Scan for the cell matching the given text and deliver its (X, Y) coordinate at center. 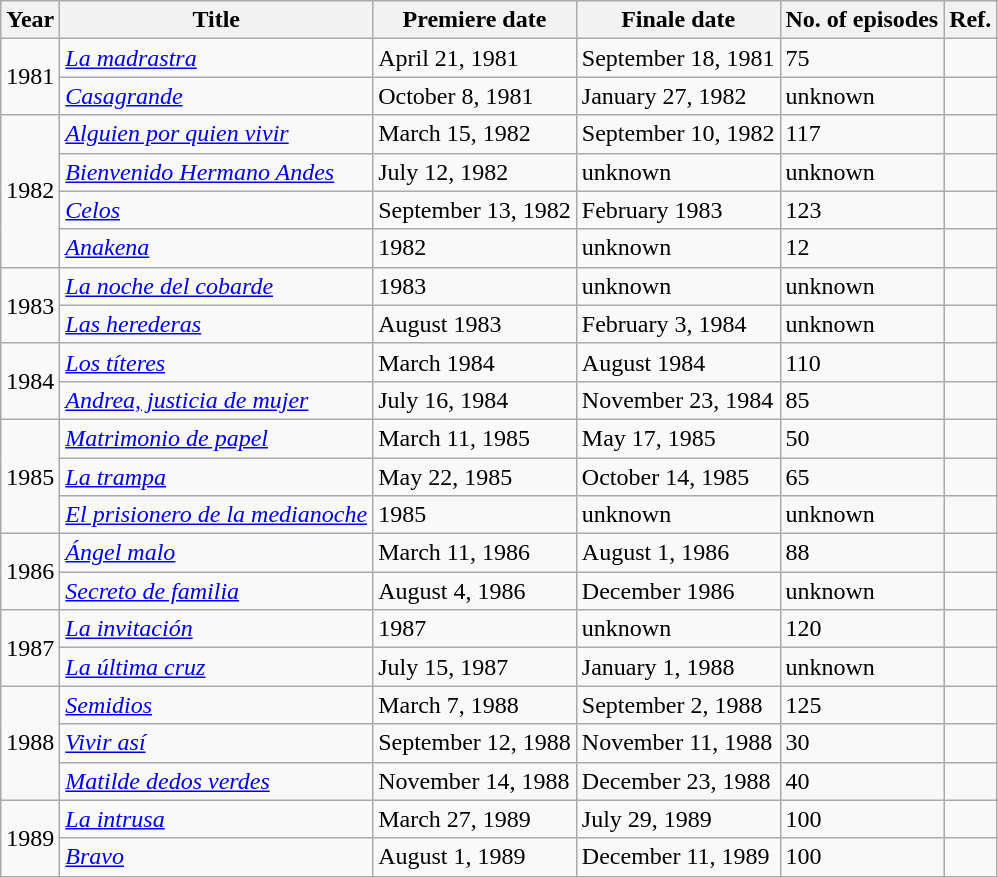
Secreto de familia (216, 591)
Ángel malo (216, 553)
Semidios (216, 705)
March 7, 1988 (475, 705)
La última cruz (216, 667)
September 2, 1988 (678, 705)
December 23, 1988 (678, 781)
30 (862, 743)
November 14, 1988 (475, 781)
85 (862, 400)
Ref. (970, 20)
1984 (30, 381)
Matilde dedos verdes (216, 781)
July 15, 1987 (475, 667)
88 (862, 553)
1981 (30, 77)
April 21, 1981 (475, 58)
Title (216, 20)
February 3, 1984 (678, 324)
120 (862, 629)
Anakena (216, 248)
Premiere date (475, 20)
La madrastra (216, 58)
Las herederas (216, 324)
Year (30, 20)
July 29, 1989 (678, 819)
El prisionero de la medianoche (216, 515)
December 1986 (678, 591)
40 (862, 781)
March 1984 (475, 362)
July 16, 1984 (475, 400)
October 8, 1981 (475, 96)
November 11, 1988 (678, 743)
August 1, 1989 (475, 857)
September 10, 1982 (678, 134)
January 1, 1988 (678, 667)
September 18, 1981 (678, 58)
1989 (30, 838)
Finale date (678, 20)
La intrusa (216, 819)
October 14, 1985 (678, 477)
65 (862, 477)
March 15, 1982 (475, 134)
August 1984 (678, 362)
Bienvenido Hermano Andes (216, 172)
March 11, 1985 (475, 438)
La trampa (216, 477)
August 1, 1986 (678, 553)
March 11, 1986 (475, 553)
75 (862, 58)
March 27, 1989 (475, 819)
Vivir así (216, 743)
Los títeres (216, 362)
50 (862, 438)
La noche del cobarde (216, 286)
12 (862, 248)
July 12, 1982 (475, 172)
Alguien por quien vivir (216, 134)
Matrimonio de papel (216, 438)
Casagrande (216, 96)
1988 (30, 743)
November 23, 1984 (678, 400)
May 17, 1985 (678, 438)
February 1983 (678, 210)
May 22, 1985 (475, 477)
Celos (216, 210)
117 (862, 134)
August 4, 1986 (475, 591)
August 1983 (475, 324)
No. of episodes (862, 20)
La invitación (216, 629)
January 27, 1982 (678, 96)
Bravo (216, 857)
1986 (30, 572)
September 13, 1982 (475, 210)
123 (862, 210)
September 12, 1988 (475, 743)
125 (862, 705)
Andrea, justicia de mujer (216, 400)
December 11, 1989 (678, 857)
110 (862, 362)
